Search for the cell housing the specified text and yield its (X, Y) center coordinate. 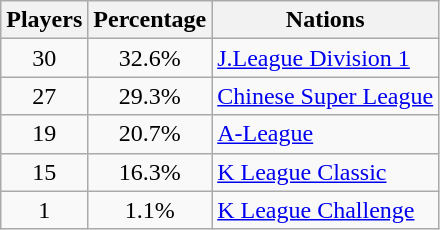
J.League Division 1 (326, 58)
Players (44, 20)
K League Classic (326, 172)
16.3% (150, 172)
Percentage (150, 20)
20.7% (150, 134)
30 (44, 58)
1 (44, 210)
K League Challenge (326, 210)
Chinese Super League (326, 96)
27 (44, 96)
1.1% (150, 210)
29.3% (150, 96)
19 (44, 134)
32.6% (150, 58)
Nations (326, 20)
A-League (326, 134)
15 (44, 172)
